From the cell containing the given text, extract its center point as (x, y) coordinate. 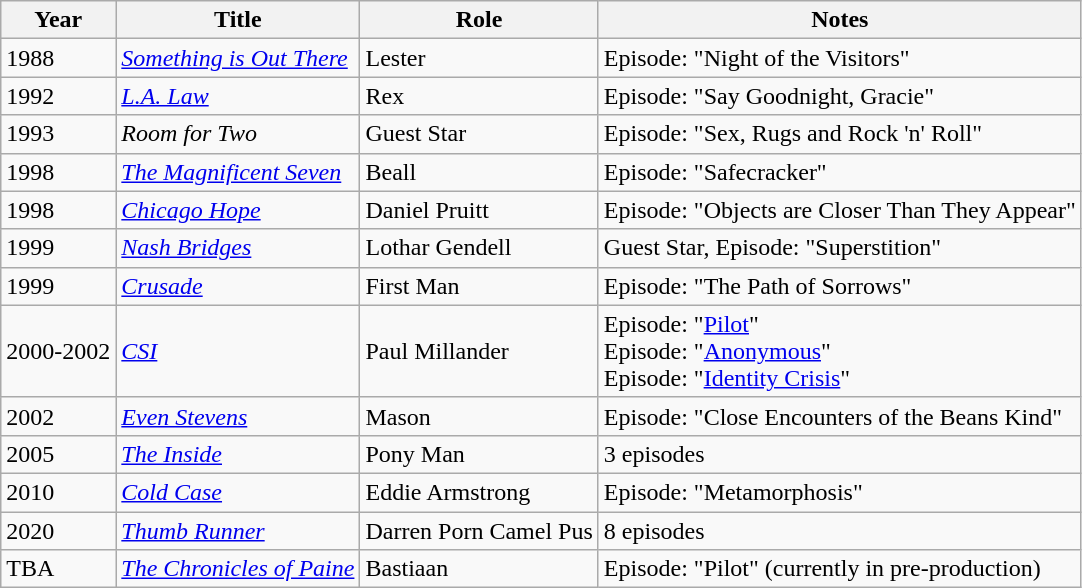
2000-2002 (58, 351)
Thumb Runner (238, 531)
Episode: "Safecracker" (840, 172)
Role (479, 20)
Rex (479, 96)
Episode: "Sex, Rugs and Rock 'n' Roll" (840, 134)
First Man (479, 286)
Episode: "Close Encounters of the Beans Kind" (840, 416)
Pony Man (479, 454)
L.A. Law (238, 96)
Eddie Armstrong (479, 492)
Paul Millander (479, 351)
Episode: "Metamorphosis" (840, 492)
Cold Case (238, 492)
TBA (58, 569)
2020 (58, 531)
The Chronicles of Paine (238, 569)
Even Stevens (238, 416)
Year (58, 20)
Beall (479, 172)
Mason (479, 416)
Nash Bridges (238, 248)
Chicago Hope (238, 210)
Notes (840, 20)
Episode: "Pilot" (currently in pre-production) (840, 569)
Lothar Gendell (479, 248)
Something is Out There (238, 58)
Episode: "Pilot"Episode: "Anonymous"Episode: "Identity Crisis" (840, 351)
Bastiaan (479, 569)
CSI (238, 351)
8 episodes (840, 531)
The Magnificent Seven (238, 172)
1993 (58, 134)
Room for Two (238, 134)
2010 (58, 492)
Darren Porn Camel Pus (479, 531)
Daniel Pruitt (479, 210)
Episode: "Night of the Visitors" (840, 58)
Guest Star (479, 134)
3 episodes (840, 454)
Episode: "The Path of Sorrows" (840, 286)
Title (238, 20)
1992 (58, 96)
Lester (479, 58)
2005 (58, 454)
Crusade (238, 286)
The Inside (238, 454)
Guest Star, Episode: "Superstition" (840, 248)
1988 (58, 58)
Episode: "Objects are Closer Than They Appear" (840, 210)
Episode: "Say Goodnight, Gracie" (840, 96)
2002 (58, 416)
